Output the [x, y] coordinate of the center of the cell containing the given text.  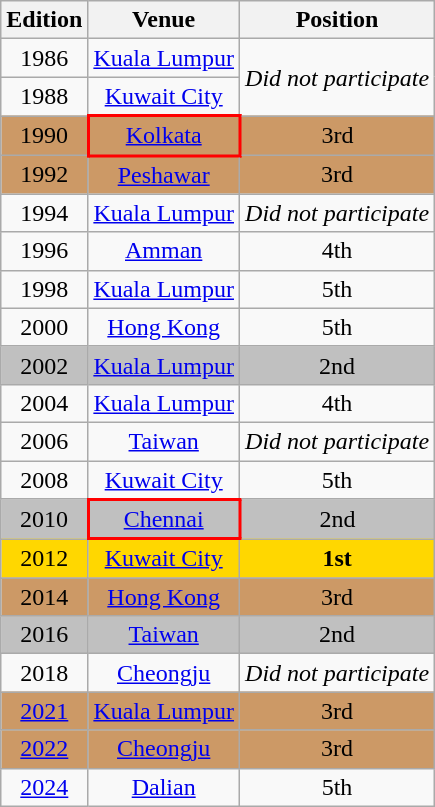
2016 [44, 635]
2010 [44, 519]
2022 [44, 749]
Edition [44, 20]
1st [338, 558]
2006 [44, 441]
2024 [44, 787]
1992 [44, 174]
1986 [44, 58]
2018 [44, 673]
1988 [44, 96]
Peshawar [164, 174]
Position [338, 20]
2000 [44, 327]
1996 [44, 251]
Chennai [164, 519]
Venue [164, 20]
Kolkata [164, 136]
1994 [44, 213]
Dalian [164, 787]
2021 [44, 711]
2014 [44, 597]
2002 [44, 365]
1998 [44, 289]
2012 [44, 558]
1990 [44, 136]
Amman [164, 251]
2008 [44, 480]
2004 [44, 403]
